Search for the cell housing the specified text and yield its [X, Y] center coordinate. 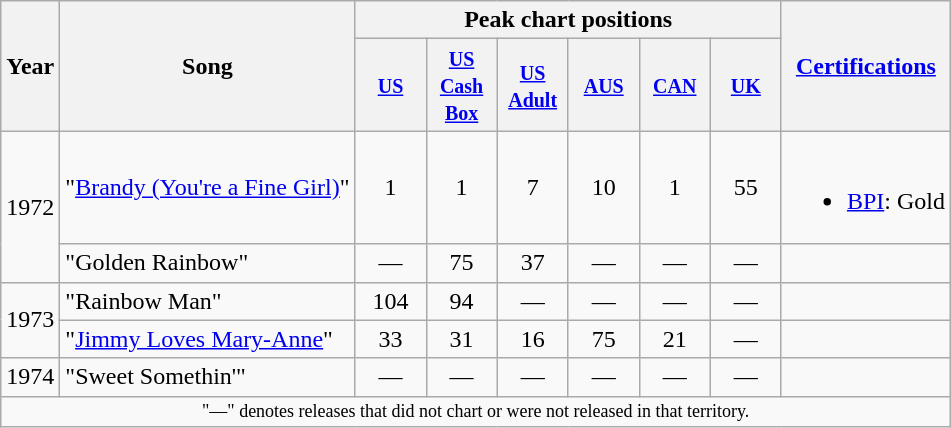
Year [30, 66]
1972 [30, 206]
"Brandy (You're a Fine Girl)" [208, 188]
33 [390, 339]
"Rainbow Man" [208, 301]
Song [208, 66]
37 [532, 263]
UK [746, 85]
US Adult [532, 85]
US [390, 85]
BPI: Gold [866, 188]
"Jimmy Loves Mary-Anne" [208, 339]
Certifications [866, 66]
10 [604, 188]
"Golden Rainbow" [208, 263]
"Sweet Somethin'" [208, 377]
1974 [30, 377]
AUS [604, 85]
31 [462, 339]
CAN [674, 85]
Peak chart positions [568, 20]
104 [390, 301]
1973 [30, 320]
55 [746, 188]
US Cash Box [462, 85]
"—" denotes releases that did not chart or were not released in that territory. [476, 412]
21 [674, 339]
94 [462, 301]
16 [532, 339]
7 [532, 188]
